Find where the given text appears and provide that cell's center as (X, Y) coordinate. 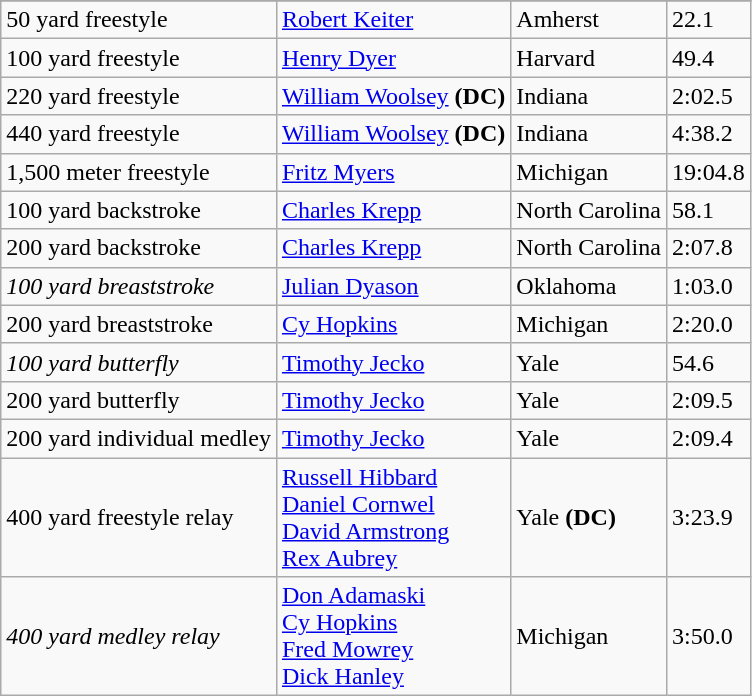
2:07.8 (708, 248)
3:23.9 (708, 518)
220 yard freestyle (139, 96)
200 yard individual medley (139, 438)
3:50.0 (708, 636)
2:20.0 (708, 324)
Fritz Myers (393, 172)
1,500 meter freestyle (139, 172)
100 yard breaststroke (139, 286)
Yale (DC) (589, 518)
Amherst (589, 20)
100 yard backstroke (139, 210)
2:09.4 (708, 438)
200 yard breaststroke (139, 324)
Oklahoma (589, 286)
22.1 (708, 20)
100 yard butterfly (139, 362)
Don AdamaskiCy HopkinsFred MowreyDick Hanley (393, 636)
1:03.0 (708, 286)
19:04.8 (708, 172)
Robert Keiter (393, 20)
400 yard medley relay (139, 636)
100 yard freestyle (139, 58)
Russell HibbardDaniel CornwelDavid Armstrong Rex Aubrey (393, 518)
2:09.5 (708, 400)
Henry Dyer (393, 58)
Julian Dyason (393, 286)
400 yard freestyle relay (139, 518)
50 yard freestyle (139, 20)
49.4 (708, 58)
200 yard butterfly (139, 400)
200 yard backstroke (139, 248)
58.1 (708, 210)
Harvard (589, 58)
2:02.5 (708, 96)
440 yard freestyle (139, 134)
54.6 (708, 362)
Cy Hopkins (393, 324)
4:38.2 (708, 134)
